Return the (X, Y) coordinate for the center point of the cell that contains the specified text.  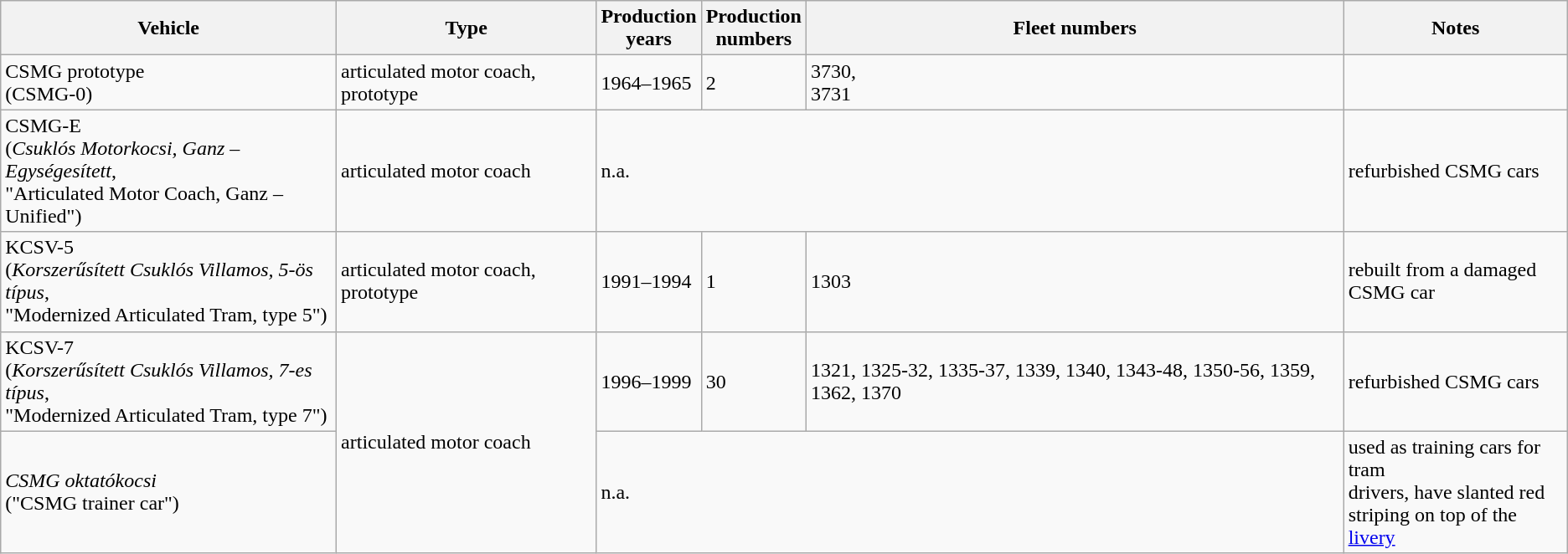
KCSV-7(Korszerűsített Csuklós Villamos, 7-es típus,"Modernized Articulated Tram, type 7") (169, 382)
1996–1999 (648, 382)
Fleet numbers (1075, 28)
1303 (1075, 281)
CSMG prototype(CSMG-0) (169, 82)
2 (754, 82)
1321, 1325-32, 1335-37, 1339, 1340, 1343-48, 1350-56, 1359, 1362, 1370 (1075, 382)
used as training cars for tramdrivers, have slanted redstriping on top of the livery (1456, 492)
30 (754, 382)
1 (754, 281)
Notes (1456, 28)
Productionyears (648, 28)
KCSV-5(Korszerűsített Csuklós Villamos, 5-ös típus,"Modernized Articulated Tram, type 5") (169, 281)
Productionnumbers (754, 28)
rebuilt from a damagedCSMG car (1456, 281)
CSMG-E(Csuklós Motorkocsi, Ganz – Egységesített,"Articulated Motor Coach, Ganz – Unified") (169, 171)
Type (467, 28)
1964–1965 (648, 82)
Vehicle (169, 28)
CSMG oktatókocsi("CSMG trainer car") (169, 492)
1991–1994 (648, 281)
3730,3731 (1075, 82)
